Output the [x, y] coordinate of the center of the cell containing the given text.  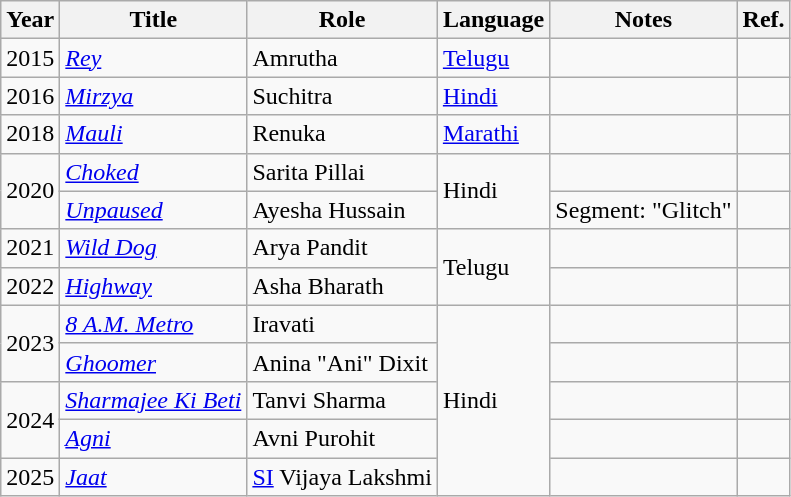
Notes [644, 20]
Tanvi Sharma [342, 400]
2025 [30, 477]
Year [30, 20]
Marathi [493, 134]
Suchitra [342, 96]
Choked [154, 172]
Ref. [764, 20]
Amrutha [342, 58]
Jaat [154, 477]
Rey [154, 58]
Title [154, 20]
Asha Bharath [342, 286]
Sarita Pillai [342, 172]
Role [342, 20]
Segment: "Glitch" [644, 210]
SI Vijaya Lakshmi [342, 477]
2021 [30, 248]
Arya Pandit [342, 248]
8 A.M. Metro [154, 324]
Sharmajee Ki Beti [154, 400]
Anina "Ani" Dixit [342, 362]
Language [493, 20]
2022 [30, 286]
Ayesha Hussain [342, 210]
2024 [30, 419]
Renuka [342, 134]
2023 [30, 343]
Wild Dog [154, 248]
Mauli [154, 134]
Unpaused [154, 210]
Highway [154, 286]
Mirzya [154, 96]
Avni Purohit [342, 438]
Iravati [342, 324]
2018 [30, 134]
2015 [30, 58]
Agni [154, 438]
Ghoomer [154, 362]
2020 [30, 191]
2016 [30, 96]
